Find where the given text appears and provide that cell's center as (X, Y) coordinate. 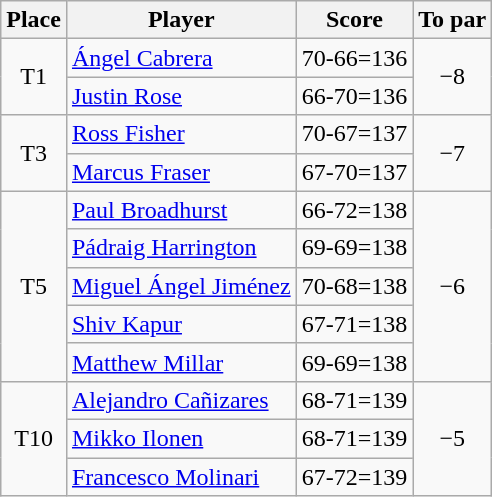
Justin Rose (181, 96)
66-72=138 (354, 210)
To par (452, 20)
Player (181, 20)
Place (34, 20)
T1 (34, 77)
Marcus Fraser (181, 172)
Alejandro Cañizares (181, 400)
Ángel Cabrera (181, 58)
Matthew Millar (181, 362)
Miguel Ángel Jiménez (181, 286)
T5 (34, 286)
−5 (452, 438)
−6 (452, 286)
70-68=138 (354, 286)
66-70=136 (354, 96)
67-71=138 (354, 324)
70-66=136 (354, 58)
70-67=137 (354, 134)
Paul Broadhurst (181, 210)
Francesco Molinari (181, 477)
67-72=139 (354, 477)
67-70=137 (354, 172)
Mikko Ilonen (181, 438)
T3 (34, 153)
−7 (452, 153)
Score (354, 20)
T10 (34, 438)
Ross Fisher (181, 134)
Shiv Kapur (181, 324)
Pádraig Harrington (181, 248)
−8 (452, 77)
